Pinpoint the cell where the given text exists, returning its [x, y] midpoint coordinate. 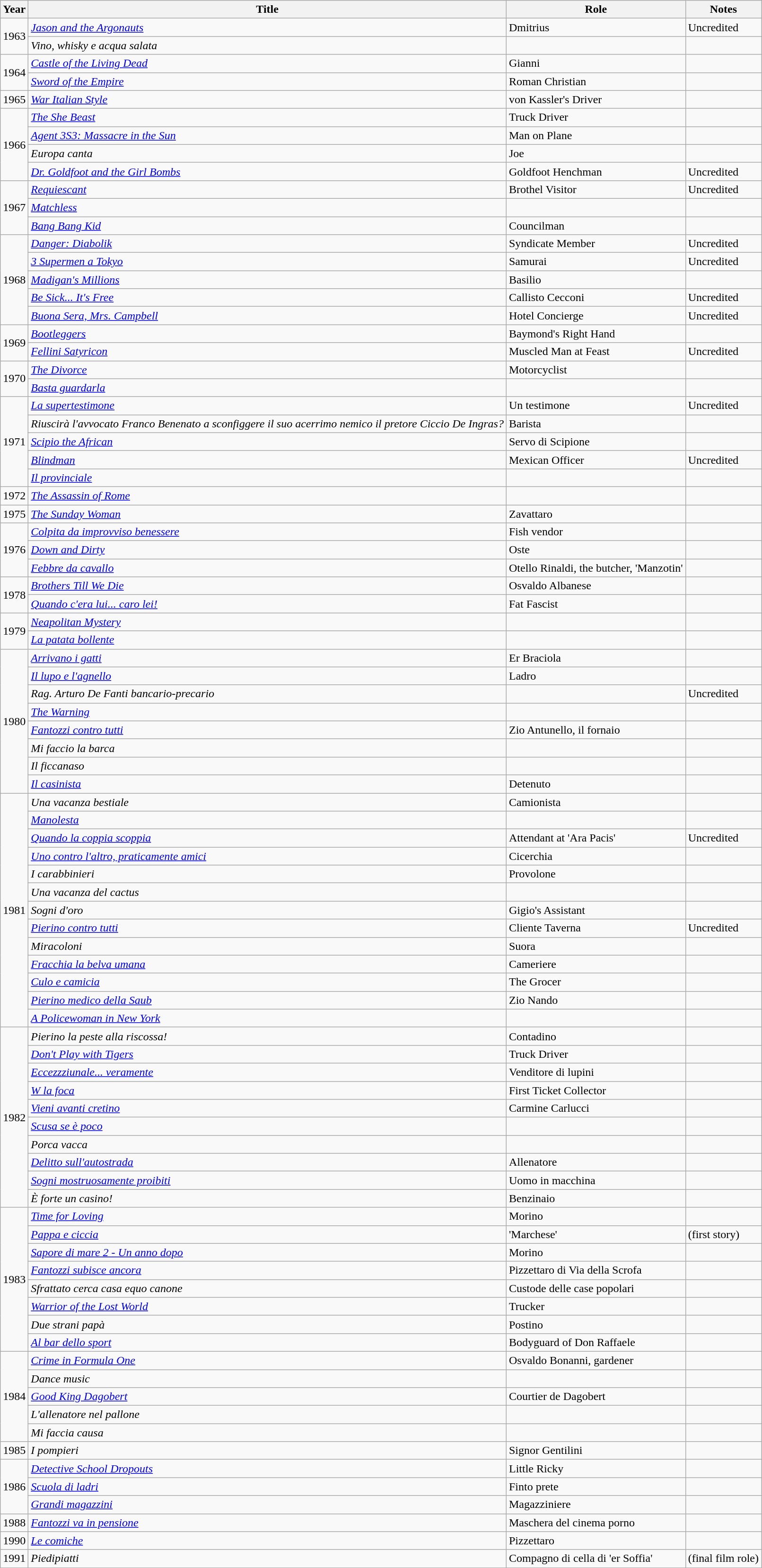
The Grocer [596, 982]
Madigan's Millions [268, 280]
Benzinaio [596, 1198]
Sogni mostruosamente proibiti [268, 1180]
1983 [14, 1279]
Gigio's Assistant [596, 910]
1975 [14, 514]
Goldfoot Henchman [596, 171]
1972 [14, 496]
Zavattaro [596, 514]
Finto prete [596, 1487]
W la foca [268, 1090]
1988 [14, 1523]
Oste [596, 550]
Carmine Carlucci [596, 1108]
Scuola di ladri [268, 1487]
Fat Fascist [596, 604]
Danger: Diabolik [268, 244]
Suora [596, 946]
Una vacanza bestiale [268, 802]
Joe [596, 153]
Bodyguard of Don Raffaele [596, 1342]
Piedipiatti [268, 1559]
Un testimone [596, 406]
Man on Plane [596, 135]
1990 [14, 1541]
Detective School Dropouts [268, 1469]
1963 [14, 36]
Attendant at 'Ara Pacis' [596, 838]
Requiescant [268, 189]
The Warning [268, 712]
Dmitrius [596, 27]
Brothel Visitor [596, 189]
1980 [14, 721]
Zio Antunello, il fornaio [596, 730]
Otello Rinaldi, the butcher, 'Manzotin' [596, 568]
Trucker [596, 1306]
First Ticket Collector [596, 1090]
Postino [596, 1324]
Arrivano i gatti [268, 658]
3 Supermen a Tokyo [268, 262]
1984 [14, 1396]
Dr. Goldfoot and the Girl Bombs [268, 171]
Basta guardarla [268, 388]
Cliente Taverna [596, 928]
Samurai [596, 262]
The Sunday Woman [268, 514]
Cicerchia [596, 856]
Sword of the Empire [268, 81]
Role [596, 9]
Fantozzi subisce ancora [268, 1270]
Scusa se è poco [268, 1126]
Mexican Officer [596, 460]
Servo di Scipione [596, 442]
1965 [14, 99]
Febbre da cavallo [268, 568]
Be Sick... It's Free [268, 298]
1976 [14, 550]
Compagno di cella di 'er Soffia' [596, 1559]
The She Beast [268, 117]
Eccezzziunale... veramente [268, 1072]
Callisto Cecconi [596, 298]
Colpita da improvviso benessere [268, 532]
Rag. Arturo De Fanti bancario-precario [268, 694]
Cameriere [596, 964]
Una vacanza del cactus [268, 892]
Er Braciola [596, 658]
Pierino la peste alla riscossa! [268, 1036]
Bootleggers [268, 334]
Detenuto [596, 784]
Mi faccio la barca [268, 748]
Pizzettaro [596, 1541]
'Marchese' [596, 1234]
Jason and the Argonauts [268, 27]
Manolesta [268, 820]
1985 [14, 1451]
Year [14, 9]
Muscled Man at Feast [596, 352]
von Kassler's Driver [596, 99]
Miracoloni [268, 946]
I carabbinieri [268, 874]
Agent 3S3: Massacre in the Sun [268, 135]
(final film role) [723, 1559]
War Italian Style [268, 99]
Pierino contro tutti [268, 928]
Dance music [268, 1379]
Provolone [596, 874]
Uomo in macchina [596, 1180]
Il lupo e l'agnello [268, 676]
Due strani papà [268, 1324]
1991 [14, 1559]
Il casinista [268, 784]
Neapolitan Mystery [268, 622]
1964 [14, 72]
The Divorce [268, 370]
The Assassin of Rome [268, 496]
1966 [14, 144]
Councilman [596, 226]
Castle of the Living Dead [268, 63]
Quando la coppia scoppia [268, 838]
Fantozzi va in pensione [268, 1523]
1979 [14, 631]
I pompieri [268, 1451]
Allenatore [596, 1162]
1970 [14, 379]
Gianni [596, 63]
Crime in Formula One [268, 1360]
Il provinciale [268, 478]
Barista [596, 424]
Basilio [596, 280]
Warrior of the Lost World [268, 1306]
Fantozzi contro tutti [268, 730]
Vino, whisky e acqua salata [268, 45]
Osvaldo Albanese [596, 586]
Fellini Satyricon [268, 352]
Uno contro l'altro, praticamente amici [268, 856]
Custode delle case popolari [596, 1288]
1968 [14, 280]
La supertestimone [268, 406]
1986 [14, 1487]
Down and Dirty [268, 550]
Brothers Till We Die [268, 586]
Pizzettaro di Via della Scrofa [596, 1270]
Culo e camicia [268, 982]
Quando c'era lui... caro lei! [268, 604]
Maschera del cinema porno [596, 1523]
Scipio the African [268, 442]
Fracchia la belva umana [268, 964]
Al bar dello sport [268, 1342]
È forte un casino! [268, 1198]
Sogni d'oro [268, 910]
Magazziniere [596, 1505]
Notes [723, 9]
Time for Loving [268, 1216]
L'allenatore nel pallone [268, 1415]
Motorcyclist [596, 370]
1978 [14, 595]
Sfrattato cerca casa equo canone [268, 1288]
Europa canta [268, 153]
Little Ricky [596, 1469]
Roman Christian [596, 81]
Delitto sull'autostrada [268, 1162]
Venditore di lupini [596, 1072]
1982 [14, 1117]
Baymond's Right Hand [596, 334]
Signor Gentilini [596, 1451]
1971 [14, 442]
(first story) [723, 1234]
Syndicate Member [596, 244]
A Policewoman in New York [268, 1018]
Il ficcanaso [268, 766]
Bang Bang Kid [268, 226]
1981 [14, 911]
Buona Sera, Mrs. Campbell [268, 316]
Pappa e ciccia [268, 1234]
Ladro [596, 676]
Blindman [268, 460]
Pierino medico della Saub [268, 1000]
Zio Nando [596, 1000]
Title [268, 9]
Vieni avanti cretino [268, 1108]
Osvaldo Bonanni, gardener [596, 1360]
Matchless [268, 207]
La patata bollente [268, 640]
Riuscirà l'avvocato Franco Benenato a sconfiggere il suo acerrimo nemico il pretore Ciccio De Ingras? [268, 424]
1967 [14, 207]
Mi faccia causa [268, 1433]
1969 [14, 343]
Sapore di mare 2 - Un anno dopo [268, 1252]
Porca vacca [268, 1144]
Le comiche [268, 1541]
Good King Dagobert [268, 1397]
Hotel Concierge [596, 316]
Don't Play with Tigers [268, 1054]
Grandi magazzini [268, 1505]
Fish vendor [596, 532]
Contadino [596, 1036]
Camionista [596, 802]
Courtier de Dagobert [596, 1397]
